Search for the cell housing the specified text and yield its [x, y] center coordinate. 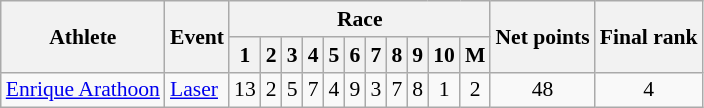
Net points [542, 36]
6 [354, 55]
48 [542, 90]
Final rank [649, 36]
Athlete [83, 36]
Enrique Arathoon [83, 90]
13 [245, 90]
M [476, 55]
10 [444, 55]
Event [197, 36]
Race [360, 19]
Laser [197, 90]
